Output the [X, Y] coordinate of the center of the cell containing the given text.  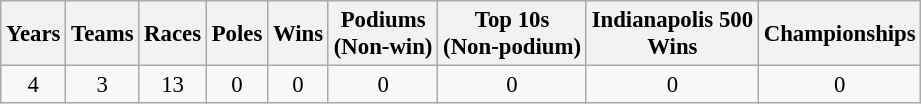
Years [34, 34]
Podiums(Non-win) [382, 34]
13 [173, 85]
Championships [840, 34]
Races [173, 34]
Poles [236, 34]
Indianapolis 500Wins [672, 34]
Top 10s(Non-podium) [512, 34]
Wins [298, 34]
3 [102, 85]
Teams [102, 34]
4 [34, 85]
